Extract the [x, y] coordinate from the center of the cell holding the provided text.  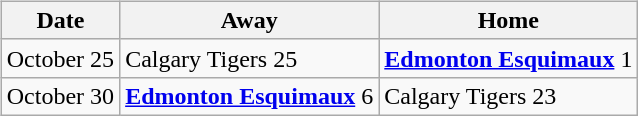
Edmonton Esquimaux 1 [508, 58]
Date [60, 20]
Calgary Tigers 23 [508, 96]
October 25 [60, 58]
Home [508, 20]
Edmonton Esquimaux 6 [250, 96]
Away [250, 20]
October 30 [60, 96]
Calgary Tigers 25 [250, 58]
